Pinpoint the cell where the given text exists, returning its (X, Y) midpoint coordinate. 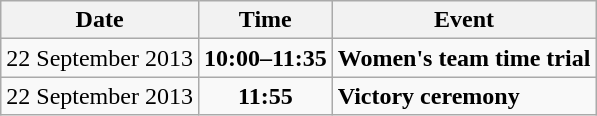
10:00–11:35 (265, 58)
Date (100, 20)
Victory ceremony (464, 96)
Time (265, 20)
11:55 (265, 96)
Event (464, 20)
Women's team time trial (464, 58)
